For the text-containing cell, return its midpoint in [X, Y] coordinate format. 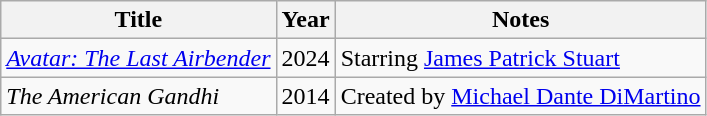
The American Gandhi [138, 96]
2024 [306, 58]
2014 [306, 96]
Avatar: The Last Airbender [138, 58]
Created by Michael Dante DiMartino [520, 96]
Starring James Patrick Stuart [520, 58]
Title [138, 20]
Year [306, 20]
Notes [520, 20]
